Locate the cell with the specified text and output its (X, Y) center coordinate. 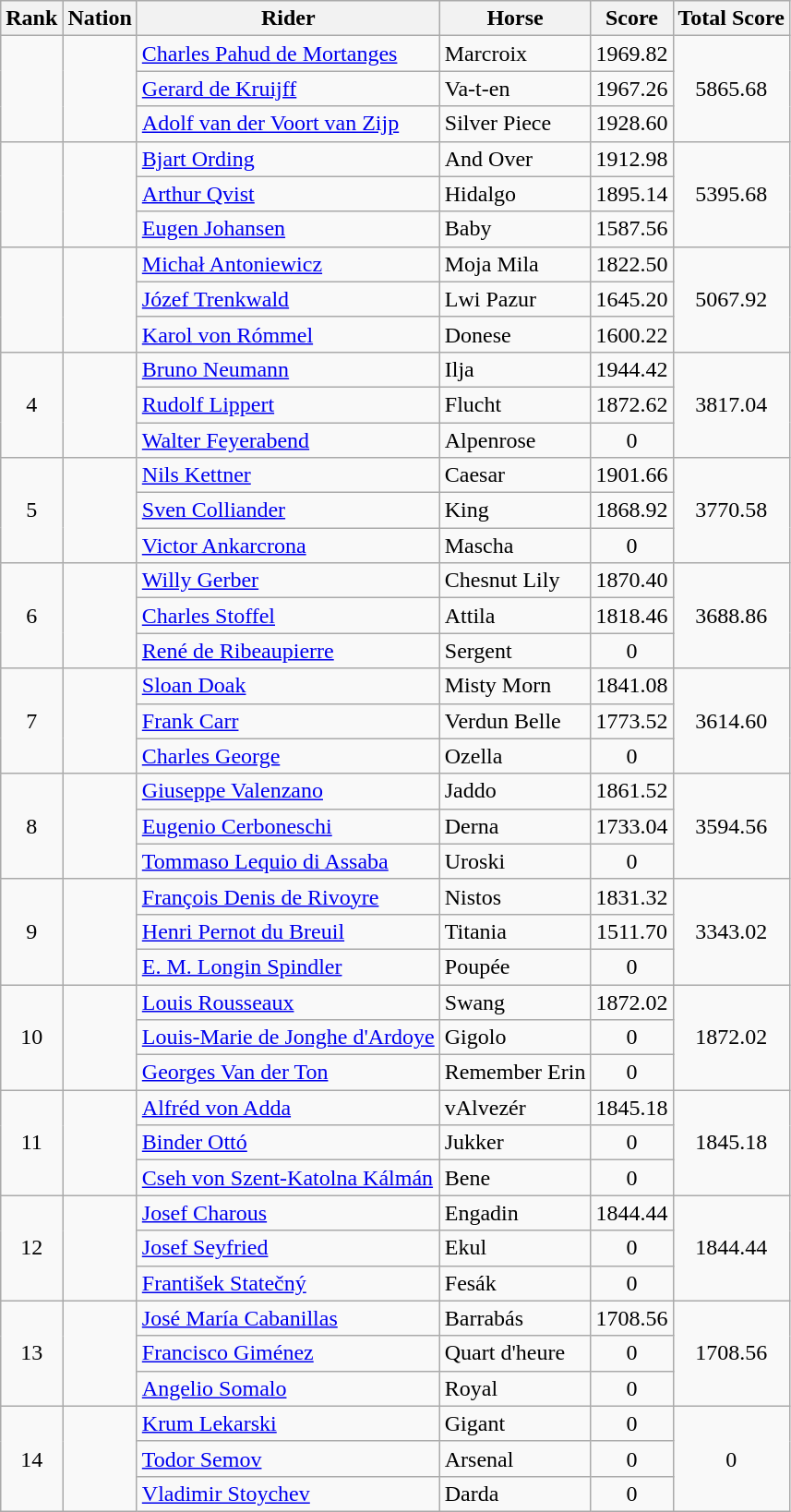
Nils Kettner (288, 475)
Tommaso Lequio di Assaba (288, 861)
E. M. Longin Spindler (288, 966)
Caesar (515, 475)
Remember Erin (515, 1073)
1868.92 (631, 510)
1733.04 (631, 826)
1895.14 (631, 194)
Total Score (731, 18)
1861.52 (631, 791)
Josef Seyfried (288, 1248)
5865.68 (731, 89)
1841.08 (631, 686)
Quart d'heure (515, 1353)
7 (31, 721)
1944.42 (631, 369)
Rudolf Lippert (288, 404)
3688.86 (731, 616)
Score (631, 18)
1600.22 (631, 334)
Baby (515, 229)
9 (31, 931)
František Statečný (288, 1283)
Alpenrose (515, 440)
And Over (515, 159)
Verdun Belle (515, 721)
1818.46 (631, 616)
10 (31, 1037)
1870.40 (631, 581)
Bene (515, 1178)
Derna (515, 826)
5 (31, 510)
Sergent (515, 651)
12 (31, 1248)
Michał Antoniewicz (288, 264)
Uroski (515, 861)
Angelio Somalo (288, 1388)
Nistos (515, 896)
Attila (515, 616)
Józef Trenkwald (288, 299)
Bjart Ording (288, 159)
Jukker (515, 1143)
Francisco Giménez (288, 1353)
Misty Morn (515, 686)
1822.50 (631, 264)
Nation (100, 18)
Ekul (515, 1248)
14 (31, 1458)
Louis-Marie de Jonghe d'Ardoye (288, 1038)
Chesnut Lily (515, 581)
Va-t-en (515, 89)
Sloan Doak (288, 686)
Charles George (288, 756)
Barrabás (515, 1318)
Todor Semov (288, 1458)
3614.60 (731, 721)
1969.82 (631, 54)
Poupée (515, 966)
6 (31, 616)
1773.52 (631, 721)
Josef Charous (288, 1213)
1872.62 (631, 404)
Mascha (515, 546)
Walter Feyerabend (288, 440)
5067.92 (731, 299)
Jaddo (515, 791)
3594.56 (731, 826)
Gigolo (515, 1038)
Giuseppe Valenzano (288, 791)
3770.58 (731, 510)
Gigant (515, 1423)
1645.20 (631, 299)
1912.98 (631, 159)
Bruno Neumann (288, 369)
Adolf van der Voort van Zijp (288, 124)
Ozella (515, 756)
Rank (31, 18)
Lwi Pazur (515, 299)
1831.32 (631, 896)
Horse (515, 18)
1901.66 (631, 475)
Marcroix (515, 54)
Titania (515, 931)
Victor Ankarcrona (288, 546)
3343.02 (731, 931)
Engadin (515, 1213)
Gerard de Kruijff (288, 89)
Frank Carr (288, 721)
Cseh von Szent-Katolna Kálmán (288, 1178)
Arthur Qvist (288, 194)
1967.26 (631, 89)
Donese (515, 334)
Alfréd von Adda (288, 1108)
Charles Stoffel (288, 616)
King (515, 510)
5395.68 (731, 194)
Georges Van der Ton (288, 1073)
13 (31, 1353)
vAlvezér (515, 1108)
Karol von Rómmel (288, 334)
Royal (515, 1388)
3817.04 (731, 404)
Ilja (515, 369)
1511.70 (631, 931)
Rider (288, 18)
José María Cabanillas (288, 1318)
Binder Ottó (288, 1143)
Hidalgo (515, 194)
Henri Pernot du Breuil (288, 931)
Sven Colliander (288, 510)
Eugen Johansen (288, 229)
Louis Rousseaux (288, 1002)
Moja Mila (515, 264)
Swang (515, 1002)
11 (31, 1143)
Flucht (515, 404)
Fesák (515, 1283)
Charles Pahud de Mortanges (288, 54)
Darda (515, 1494)
8 (31, 826)
Arsenal (515, 1458)
Silver Piece (515, 124)
François Denis de Rivoyre (288, 896)
Willy Gerber (288, 581)
1587.56 (631, 229)
Eugenio Cerboneschi (288, 826)
René de Ribeaupierre (288, 651)
1928.60 (631, 124)
4 (31, 404)
Krum Lekarski (288, 1423)
Vladimir Stoychev (288, 1494)
